Capture the cell that displays the provided text and extract its (X, Y) central coordinate. 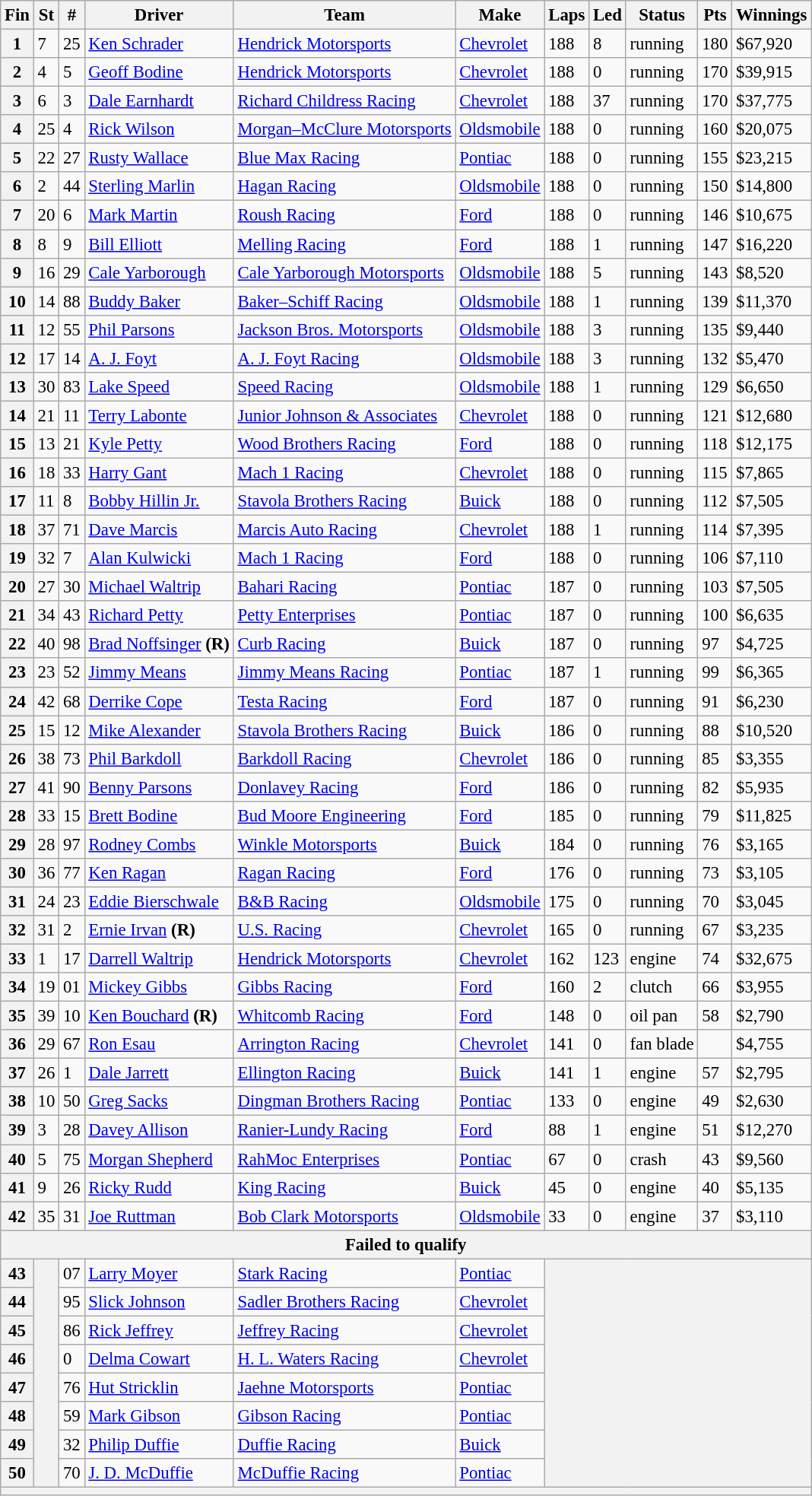
$3,235 (772, 930)
$5,935 (772, 787)
Mark Martin (159, 215)
106 (715, 558)
Barkdoll Racing (344, 758)
$4,725 (772, 644)
Gibbs Racing (344, 987)
Marcis Auto Racing (344, 530)
Darrell Waltrip (159, 959)
115 (715, 472)
133 (567, 1102)
74 (715, 959)
Roush Racing (344, 215)
$12,175 (772, 444)
$11,825 (772, 816)
95 (71, 1302)
Eddie Bierschwale (159, 901)
$14,800 (772, 186)
$10,520 (772, 730)
Slick Johnson (159, 1302)
Wood Brothers Racing (344, 444)
150 (715, 186)
180 (715, 44)
fan blade (661, 1044)
Harry Gant (159, 472)
$39,915 (772, 72)
Philip Duffie (159, 1445)
112 (715, 501)
$3,105 (772, 873)
Ken Bouchard (R) (159, 1016)
Arrington Racing (344, 1044)
Bahari Racing (344, 587)
Stark Racing (344, 1273)
Benny Parsons (159, 787)
Testa Racing (344, 701)
Greg Sacks (159, 1102)
$4,755 (772, 1044)
Pts (715, 15)
Michael Waltrip (159, 587)
123 (608, 959)
Brett Bodine (159, 816)
46 (17, 1359)
Curb Racing (344, 644)
$37,775 (772, 101)
Richard Childress Racing (344, 101)
Cale Yarborough (159, 272)
58 (715, 1016)
Speed Racing (344, 387)
Winnings (772, 15)
52 (71, 673)
75 (71, 1159)
Alan Kulwicki (159, 558)
$7,110 (772, 558)
Mike Alexander (159, 730)
$3,045 (772, 901)
Fin (17, 15)
129 (715, 387)
01 (71, 987)
Derrike Cope (159, 701)
$6,635 (772, 615)
Jackson Bros. Motorsports (344, 329)
07 (71, 1273)
H. L. Waters Racing (344, 1359)
U.S. Racing (344, 930)
$16,220 (772, 244)
Dingman Brothers Racing (344, 1102)
Duffie Racing (344, 1445)
Ragan Racing (344, 873)
165 (567, 930)
Cale Yarborough Motorsports (344, 272)
A. J. Foyt Racing (344, 358)
King Racing (344, 1187)
$3,955 (772, 987)
Delma Cowart (159, 1359)
Rusty Wallace (159, 158)
$20,075 (772, 129)
Ken Ragan (159, 873)
Petty Enterprises (344, 615)
Mark Gibson (159, 1416)
Make (500, 15)
Bob Clark Motorsports (344, 1216)
A. J. Foyt (159, 358)
135 (715, 329)
68 (71, 701)
Jeffrey Racing (344, 1330)
Dale Jarrett (159, 1073)
Melling Racing (344, 244)
Hagan Racing (344, 186)
Sadler Brothers Racing (344, 1302)
RahMoc Enterprises (344, 1159)
143 (715, 272)
79 (715, 816)
59 (71, 1416)
McDuffie Racing (344, 1473)
121 (715, 415)
$5,470 (772, 358)
51 (715, 1130)
Rick Jeffrey (159, 1330)
48 (17, 1416)
Ellington Racing (344, 1073)
$12,270 (772, 1130)
139 (715, 301)
Team (344, 15)
155 (715, 158)
83 (71, 387)
85 (715, 758)
148 (567, 1016)
$5,135 (772, 1187)
$7,395 (772, 530)
Bill Elliott (159, 244)
Geoff Bodine (159, 72)
St (46, 15)
Status (661, 15)
$23,215 (772, 158)
# (71, 15)
99 (715, 673)
Mickey Gibbs (159, 987)
Bud Moore Engineering (344, 816)
Rodney Combs (159, 844)
$3,355 (772, 758)
Driver (159, 15)
Whitcomb Racing (344, 1016)
185 (567, 816)
118 (715, 444)
184 (567, 844)
$11,370 (772, 301)
Davey Allison (159, 1130)
Ron Esau (159, 1044)
$7,865 (772, 472)
Winkle Motorsports (344, 844)
$12,680 (772, 415)
Blue Max Racing (344, 158)
Morgan–McClure Motorsports (344, 129)
Ranier-Lundy Racing (344, 1130)
Buddy Baker (159, 301)
Bobby Hillin Jr. (159, 501)
Baker–Schiff Racing (344, 301)
$9,560 (772, 1159)
B&B Racing (344, 901)
Terry Labonte (159, 415)
98 (71, 644)
Jimmy Means Racing (344, 673)
$10,675 (772, 215)
$2,790 (772, 1016)
Junior Johnson & Associates (344, 415)
Phil Barkdoll (159, 758)
66 (715, 987)
91 (715, 701)
77 (71, 873)
Failed to qualify (406, 1244)
Jimmy Means (159, 673)
Led (608, 15)
Donlavey Racing (344, 787)
100 (715, 615)
Phil Parsons (159, 329)
$2,630 (772, 1102)
162 (567, 959)
Dave Marcis (159, 530)
103 (715, 587)
$6,365 (772, 673)
J. D. McDuffie (159, 1473)
$6,230 (772, 701)
132 (715, 358)
clutch (661, 987)
oil pan (661, 1016)
Morgan Shepherd (159, 1159)
176 (567, 873)
Hut Stricklin (159, 1387)
82 (715, 787)
Ken Schrader (159, 44)
114 (715, 530)
146 (715, 215)
Ricky Rudd (159, 1187)
Gibson Racing (344, 1416)
47 (17, 1387)
Larry Moyer (159, 1273)
147 (715, 244)
Joe Ruttman (159, 1216)
Dale Earnhardt (159, 101)
86 (71, 1330)
$67,920 (772, 44)
Laps (567, 15)
Kyle Petty (159, 444)
90 (71, 787)
$2,795 (772, 1073)
Jaehne Motorsports (344, 1387)
$6,650 (772, 387)
$8,520 (772, 272)
Rick Wilson (159, 129)
Lake Speed (159, 387)
55 (71, 329)
$9,440 (772, 329)
175 (567, 901)
Brad Noffsinger (R) (159, 644)
Richard Petty (159, 615)
Ernie Irvan (R) (159, 930)
crash (661, 1159)
Sterling Marlin (159, 186)
$3,165 (772, 844)
71 (71, 530)
$32,675 (772, 959)
$3,110 (772, 1216)
57 (715, 1073)
